From the cell containing the given text, extract its center point as [X, Y] coordinate. 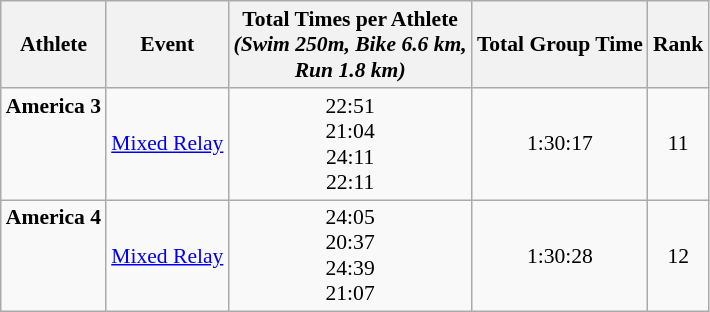
Total Group Time [560, 44]
Rank [678, 44]
24:0520:3724:3921:07 [350, 256]
Total Times per Athlete (Swim 250m, Bike 6.6 km, Run 1.8 km) [350, 44]
11 [678, 144]
1:30:17 [560, 144]
America 4 [54, 256]
12 [678, 256]
Event [167, 44]
America 3 [54, 144]
22:5121:0424:1122:11 [350, 144]
1:30:28 [560, 256]
Athlete [54, 44]
